Output the [x, y] coordinate of the center of the cell containing the given text.  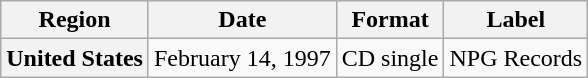
Date [242, 20]
NPG Records [516, 58]
Region [75, 20]
Format [390, 20]
Label [516, 20]
CD single [390, 58]
February 14, 1997 [242, 58]
United States [75, 58]
